Find where the given text appears and provide that cell's center as (X, Y) coordinate. 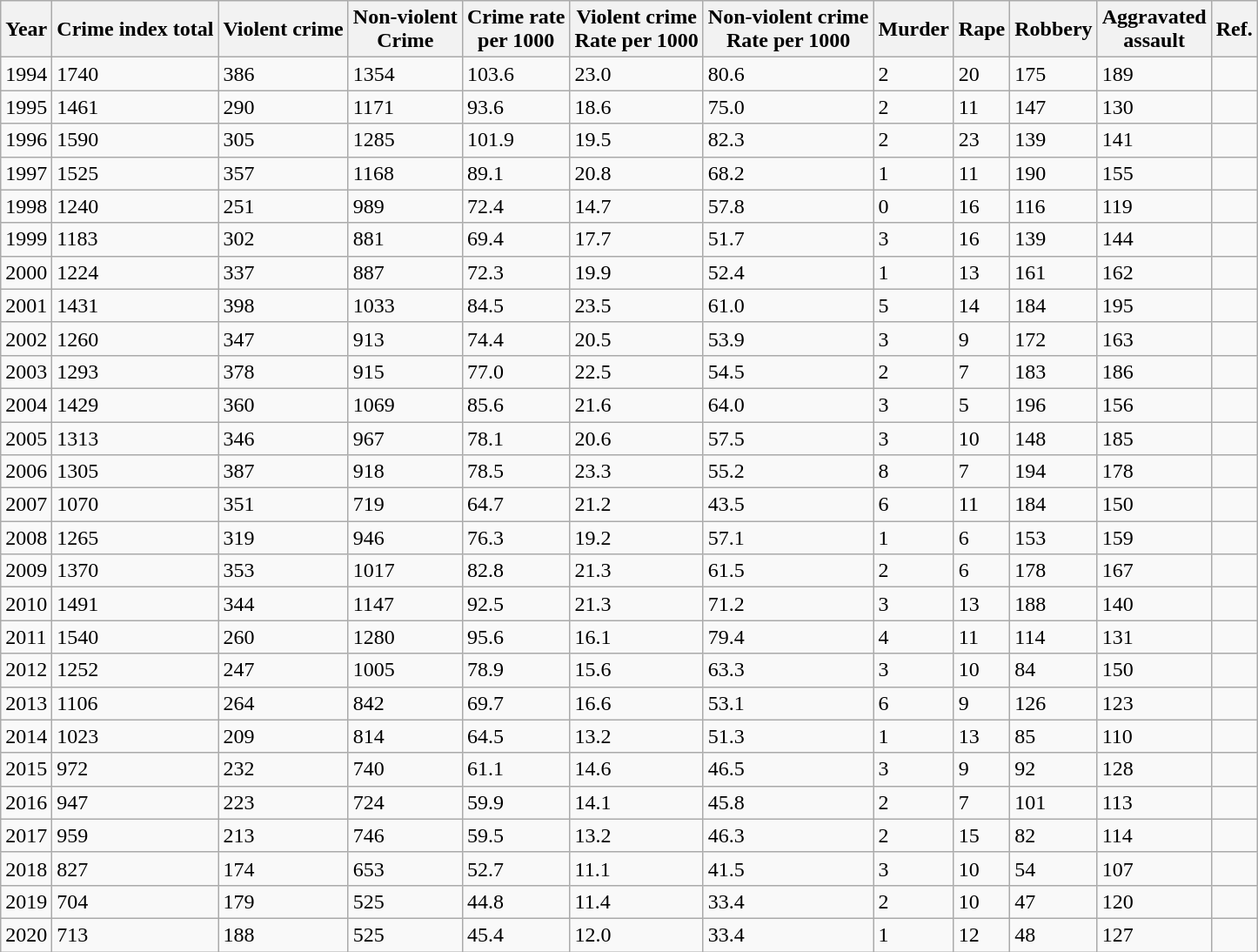
2011 (26, 637)
72.4 (516, 206)
1106 (136, 703)
153 (1054, 538)
967 (405, 438)
357 (284, 173)
915 (405, 372)
2016 (26, 802)
148 (1054, 438)
746 (405, 835)
93.6 (516, 107)
842 (405, 703)
16.6 (637, 703)
724 (405, 802)
1740 (136, 74)
113 (1154, 802)
Rape (981, 30)
57.1 (788, 538)
Aggravatedassault (1154, 30)
2009 (26, 571)
189 (1154, 74)
92 (1054, 769)
1240 (136, 206)
61.5 (788, 571)
68.2 (788, 173)
305 (284, 140)
21.2 (637, 505)
1070 (136, 505)
45.8 (788, 802)
2010 (26, 604)
17.7 (637, 239)
Violent crime (284, 30)
71.2 (788, 604)
194 (1054, 472)
12.0 (637, 935)
1354 (405, 74)
1005 (405, 670)
1293 (136, 372)
347 (284, 339)
1313 (136, 438)
1171 (405, 107)
175 (1054, 74)
185 (1154, 438)
147 (1054, 107)
337 (284, 272)
Crime index total (136, 30)
972 (136, 769)
128 (1154, 769)
2015 (26, 769)
Year (26, 30)
2000 (26, 272)
378 (284, 372)
1252 (136, 670)
918 (405, 472)
264 (284, 703)
1168 (405, 173)
1491 (136, 604)
19.5 (637, 140)
1370 (136, 571)
52.7 (516, 868)
0 (913, 206)
116 (1054, 206)
195 (1154, 305)
302 (284, 239)
156 (1154, 405)
61.0 (788, 305)
16.1 (637, 637)
15.6 (637, 670)
209 (284, 736)
653 (405, 868)
167 (1154, 571)
989 (405, 206)
11.4 (637, 902)
Violent crimeRate per 1000 (637, 30)
51.3 (788, 736)
719 (405, 505)
41.5 (788, 868)
76.3 (516, 538)
95.6 (516, 637)
19.9 (637, 272)
2008 (26, 538)
1265 (136, 538)
740 (405, 769)
346 (284, 438)
290 (284, 107)
44.8 (516, 902)
85.6 (516, 405)
827 (136, 868)
14 (981, 305)
172 (1054, 339)
2017 (26, 835)
1429 (136, 405)
1995 (26, 107)
213 (284, 835)
78.9 (516, 670)
1996 (26, 140)
61.1 (516, 769)
101 (1054, 802)
18.6 (637, 107)
196 (1054, 405)
353 (284, 571)
163 (1154, 339)
2001 (26, 305)
959 (136, 835)
260 (284, 637)
251 (284, 206)
881 (405, 239)
223 (284, 802)
1033 (405, 305)
59.5 (516, 835)
2002 (26, 339)
23 (981, 140)
2006 (26, 472)
1997 (26, 173)
1431 (136, 305)
1540 (136, 637)
74.4 (516, 339)
387 (284, 472)
84 (1054, 670)
14.1 (637, 802)
1069 (405, 405)
79.4 (788, 637)
57.5 (788, 438)
1994 (26, 74)
20.6 (637, 438)
85 (1054, 736)
351 (284, 505)
2005 (26, 438)
107 (1154, 868)
12 (981, 935)
20.8 (637, 173)
1023 (136, 736)
1285 (405, 140)
1461 (136, 107)
913 (405, 339)
14.7 (637, 206)
713 (136, 935)
183 (1054, 372)
53.9 (788, 339)
69.4 (516, 239)
52.4 (788, 272)
179 (284, 902)
80.6 (788, 74)
Non-violent crimeRate per 1000 (788, 30)
54.5 (788, 372)
1305 (136, 472)
141 (1154, 140)
19.2 (637, 538)
398 (284, 305)
1590 (136, 140)
84.5 (516, 305)
360 (284, 405)
103.6 (516, 74)
46.5 (788, 769)
186 (1154, 372)
2003 (26, 372)
63.3 (788, 670)
77.0 (516, 372)
190 (1054, 173)
144 (1154, 239)
82 (1054, 835)
1260 (136, 339)
1998 (26, 206)
23.3 (637, 472)
947 (136, 802)
22.5 (637, 372)
78.5 (516, 472)
1183 (136, 239)
20.5 (637, 339)
64.7 (516, 505)
2014 (26, 736)
64.5 (516, 736)
Murder (913, 30)
2007 (26, 505)
92.5 (516, 604)
53.1 (788, 703)
1147 (405, 604)
2018 (26, 868)
344 (284, 604)
2004 (26, 405)
82.3 (788, 140)
72.3 (516, 272)
1224 (136, 272)
14.6 (637, 769)
82.8 (516, 571)
386 (284, 74)
1525 (136, 173)
161 (1054, 272)
2012 (26, 670)
69.7 (516, 703)
1280 (405, 637)
2020 (26, 935)
51.7 (788, 239)
126 (1054, 703)
4 (913, 637)
57.8 (788, 206)
110 (1154, 736)
8 (913, 472)
247 (284, 670)
Non-violentCrime (405, 30)
64.0 (788, 405)
11.1 (637, 868)
2019 (26, 902)
162 (1154, 272)
1017 (405, 571)
319 (284, 538)
23.5 (637, 305)
45.4 (516, 935)
155 (1154, 173)
47 (1054, 902)
127 (1154, 935)
232 (284, 769)
130 (1154, 107)
54 (1054, 868)
78.1 (516, 438)
814 (405, 736)
123 (1154, 703)
21.6 (637, 405)
704 (136, 902)
119 (1154, 206)
Robbery (1054, 30)
55.2 (788, 472)
23.0 (637, 74)
46.3 (788, 835)
159 (1154, 538)
946 (405, 538)
48 (1054, 935)
59.9 (516, 802)
43.5 (788, 505)
887 (405, 272)
Crime rateper 1000 (516, 30)
89.1 (516, 173)
15 (981, 835)
Ref. (1234, 30)
174 (284, 868)
101.9 (516, 140)
75.0 (788, 107)
120 (1154, 902)
2013 (26, 703)
20 (981, 74)
1999 (26, 239)
131 (1154, 637)
140 (1154, 604)
